Output the [X, Y] coordinate of the center of the cell containing the given text.  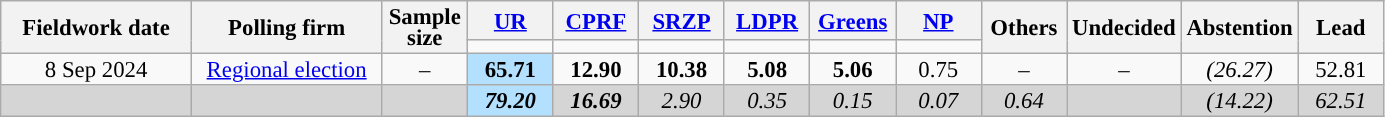
LDPR [767, 20]
5.06 [853, 70]
8 Sep 2024 [96, 70]
(14.22) [1240, 101]
16.69 [596, 101]
0.75 [939, 70]
12.90 [596, 70]
0.64 [1024, 101]
0.07 [939, 101]
Others [1024, 28]
Lead [1341, 28]
Greens [853, 20]
52.81 [1341, 70]
2.90 [682, 101]
Polling firm [286, 28]
Undecided [1124, 28]
10.38 [682, 70]
SRZP [682, 20]
62.51 [1341, 101]
79.20 [511, 101]
Regional election [286, 70]
UR [511, 20]
0.35 [767, 101]
5.08 [767, 70]
NP [939, 20]
(26.27) [1240, 70]
65.71 [511, 70]
Samplesize [425, 28]
CPRF [596, 20]
Fieldwork date [96, 28]
0.15 [853, 101]
Abstention [1240, 28]
